Provide the [x, y] coordinate of the cell's center where the given text is located.  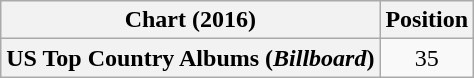
US Top Country Albums (Billboard) [190, 58]
Chart (2016) [190, 20]
Position [427, 20]
35 [427, 58]
